Return (X, Y) of the center of cell containing provided text 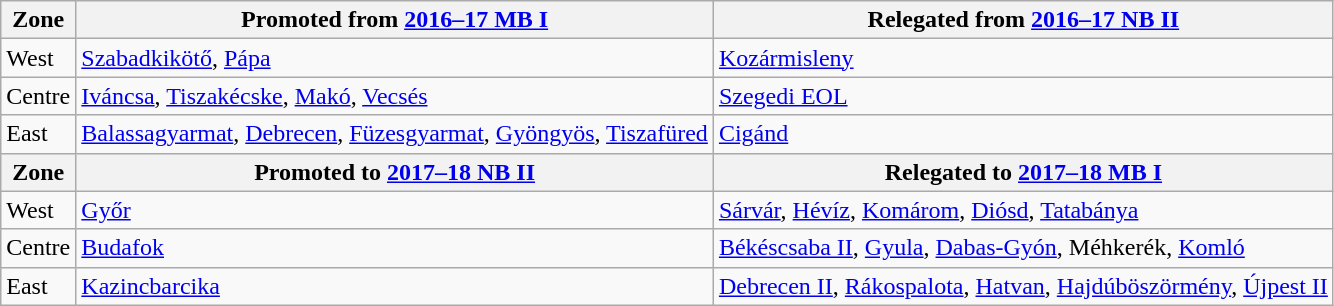
Relegated from 2016–17 NB II (1023, 20)
Szegedi EOL (1023, 96)
Iváncsa, Tiszakécske, Makó, Vecsés (395, 96)
Békéscsaba II, Gyula, Dabas-Gyón, Méhkerék, Komló (1023, 248)
Relegated to 2017–18 MB I (1023, 172)
Promoted from 2016–17 MB I (395, 20)
Cigánd (1023, 134)
Győr (395, 210)
Promoted to 2017–18 NB II (395, 172)
Sárvár, Hévíz, Komárom, Diósd, Tatabánya (1023, 210)
Balassagyarmat, Debrecen, Füzesgyarmat, Gyöngyös, Tiszafüred (395, 134)
Kozármisleny (1023, 58)
Szabadkikötő, Pápa (395, 58)
Budafok (395, 248)
Kazincbarcika (395, 286)
Debrecen II, Rákospalota, Hatvan, Hajdúböszörmény, Újpest II (1023, 286)
